Identify which cell holds the provided text, then report its [X, Y] central coordinate. 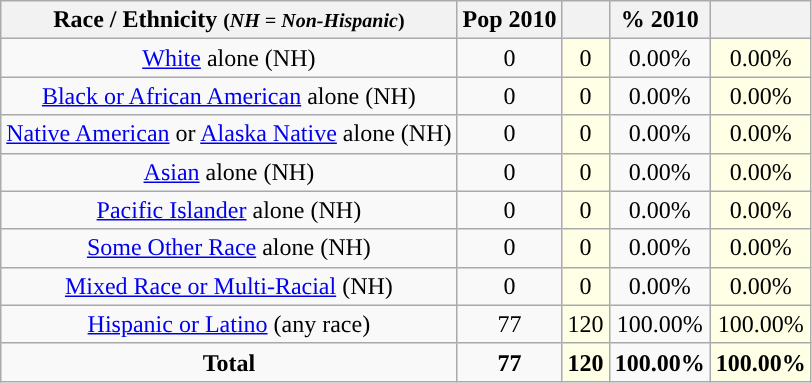
Some Other Race alone (NH) [229, 248]
Asian alone (NH) [229, 172]
Total [229, 362]
White alone (NH) [229, 58]
Pacific Islander alone (NH) [229, 210]
Native American or Alaska Native alone (NH) [229, 134]
Race / Ethnicity (NH = Non-Hispanic) [229, 20]
Black or African American alone (NH) [229, 96]
Hispanic or Latino (any race) [229, 324]
Mixed Race or Multi-Racial (NH) [229, 286]
% 2010 [660, 20]
Pop 2010 [510, 20]
